For the text-containing cell, return its midpoint in [x, y] coordinate format. 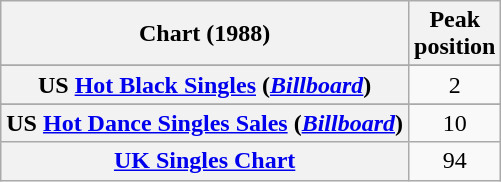
Peakposition [455, 34]
US Hot Black Singles (Billboard) [205, 85]
10 [455, 123]
US Hot Dance Singles Sales (Billboard) [205, 123]
2 [455, 85]
94 [455, 161]
UK Singles Chart [205, 161]
Chart (1988) [205, 34]
